Return the [X, Y] coordinate for the center point of the cell that contains the specified text.  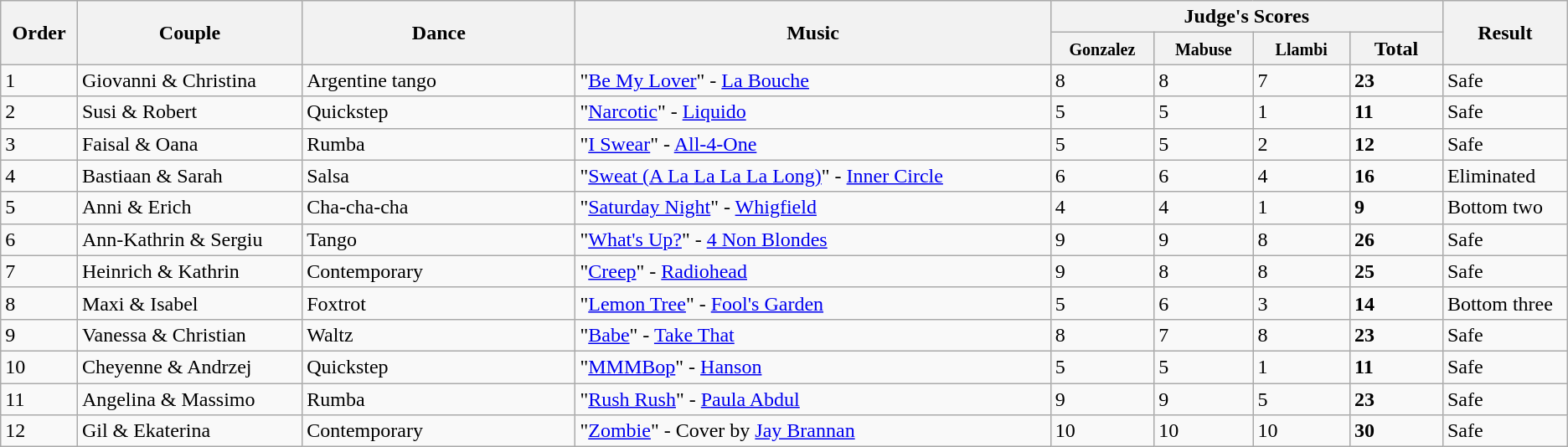
"MMMBop" - Hanson [812, 367]
Ann-Kathrin & Sergiu [189, 239]
"Be My Lover" - La Bouche [812, 80]
Music [812, 33]
Faisal & Oana [189, 144]
25 [1397, 271]
Tango [439, 239]
"Narcotic" - Liquido [812, 112]
Waltz [439, 335]
"Sweat (A La La La La Long)" - Inner Circle [812, 176]
Susi & Robert [189, 112]
30 [1397, 431]
Judge's Scores [1246, 17]
Eliminated [1504, 176]
26 [1397, 239]
Result [1504, 33]
"Creep" - Radiohead [812, 271]
Foxtrot [439, 303]
"Zombie" - Cover by Jay Brannan [812, 431]
Argentine tango [439, 80]
Vanessa & Christian [189, 335]
Order [39, 33]
"Babe" - Take That [812, 335]
"I Swear" - All-4-One [812, 144]
Giovanni & Christina [189, 80]
Cha-cha-cha [439, 208]
"Saturday Night" - Whigfield [812, 208]
Mabuse [1204, 49]
Bottom three [1504, 303]
Couple [189, 33]
Bottom two [1504, 208]
Gonzalez [1102, 49]
Cheyenne & Andrzej [189, 367]
Dance [439, 33]
"Lemon Tree" - Fool's Garden [812, 303]
Llambi [1302, 49]
Heinrich & Kathrin [189, 271]
"Rush Rush" - Paula Abdul [812, 399]
Anni & Erich [189, 208]
Total [1397, 49]
Maxi & Isabel [189, 303]
"What's Up?" - 4 Non Blondes [812, 239]
16 [1397, 176]
Angelina & Massimo [189, 399]
Gil & Ekaterina [189, 431]
Salsa [439, 176]
Bastiaan & Sarah [189, 176]
14 [1397, 303]
